From the cell containing the given text, extract its center point as [X, Y] coordinate. 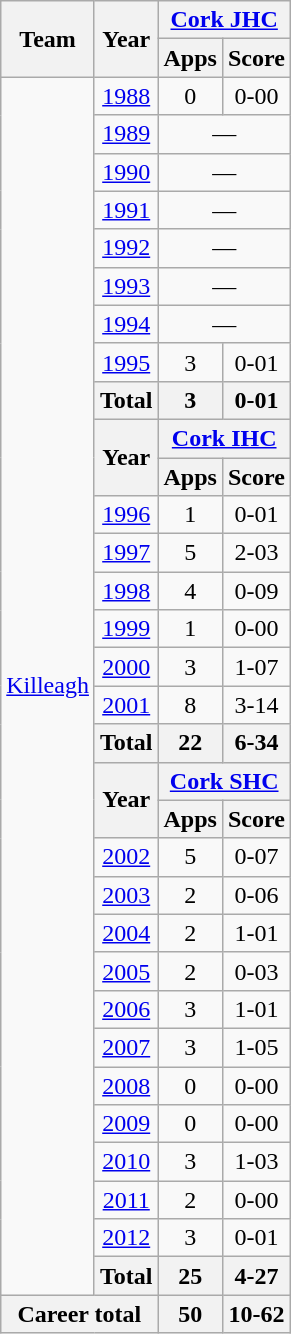
2006 [126, 1009]
1990 [126, 172]
4 [190, 591]
1993 [126, 286]
8 [190, 705]
2004 [126, 933]
1998 [126, 591]
Cork IHC [224, 438]
2000 [126, 667]
0-09 [256, 591]
1996 [126, 515]
4-27 [256, 1276]
0-06 [256, 895]
1992 [126, 248]
1-03 [256, 1162]
1989 [126, 134]
1-05 [256, 1047]
1-07 [256, 667]
Team [48, 39]
2002 [126, 857]
22 [190, 743]
Career total [80, 1314]
Cork SHC [224, 781]
2-03 [256, 553]
1999 [126, 629]
2011 [126, 1200]
2001 [126, 705]
2012 [126, 1238]
3-14 [256, 705]
2007 [126, 1047]
1997 [126, 553]
2008 [126, 1085]
1988 [126, 96]
2010 [126, 1162]
2003 [126, 895]
1991 [126, 210]
1994 [126, 324]
50 [190, 1314]
0-03 [256, 971]
2009 [126, 1124]
25 [190, 1276]
0-07 [256, 857]
1995 [126, 362]
6-34 [256, 743]
10-62 [256, 1314]
Cork JHC [224, 20]
2005 [126, 971]
Killeagh [48, 686]
